Scan for the cell matching the given text and deliver its (x, y) coordinate at center. 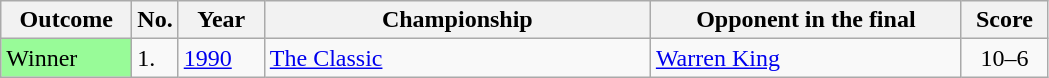
Opponent in the final (806, 20)
Warren King (806, 58)
1. (155, 58)
Outcome (66, 20)
Winner (66, 58)
No. (155, 20)
The Classic (457, 58)
Year (221, 20)
Score (1004, 20)
1990 (221, 58)
10–6 (1004, 58)
Championship (457, 20)
